Return [X, Y] of the center of cell containing provided text 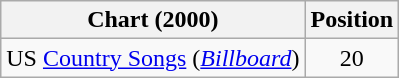
US Country Songs (Billboard) [153, 58]
20 [352, 58]
Position [352, 20]
Chart (2000) [153, 20]
